Identify which cell holds the provided text, then report its (X, Y) central coordinate. 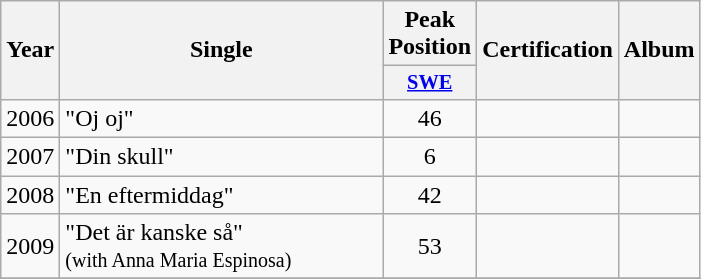
42 (430, 195)
6 (430, 157)
2008 (30, 195)
Year (30, 50)
SWE (430, 83)
"Det är kanske så" (with Anna Maria Espinosa) (222, 246)
"Din skull" (222, 157)
"Oj oj" (222, 118)
Album (659, 50)
46 (430, 118)
Certification (548, 50)
2007 (30, 157)
53 (430, 246)
2009 (30, 246)
2006 (30, 118)
Peak Position (430, 34)
Single (222, 50)
"En eftermiddag" (222, 195)
